Output the [X, Y] coordinate of the center of the cell containing the given text.  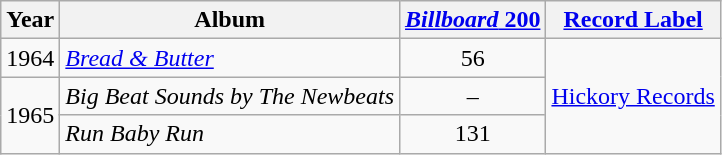
1965 [30, 115]
Run Baby Run [230, 134]
56 [473, 58]
Hickory Records [633, 96]
Year [30, 20]
1964 [30, 58]
Album [230, 20]
Bread & Butter [230, 58]
Record Label [633, 20]
Big Beat Sounds by The Newbeats [230, 96]
– [473, 96]
131 [473, 134]
Billboard 200 [473, 20]
